Identify which cell holds the provided text, then report its [x, y] central coordinate. 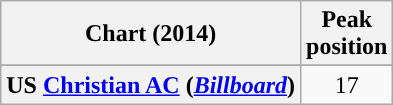
17 [347, 85]
US Christian AC (Billboard) [151, 85]
Chart (2014) [151, 34]
Peakposition [347, 34]
